Locate the cell with the specified text and output its [x, y] center coordinate. 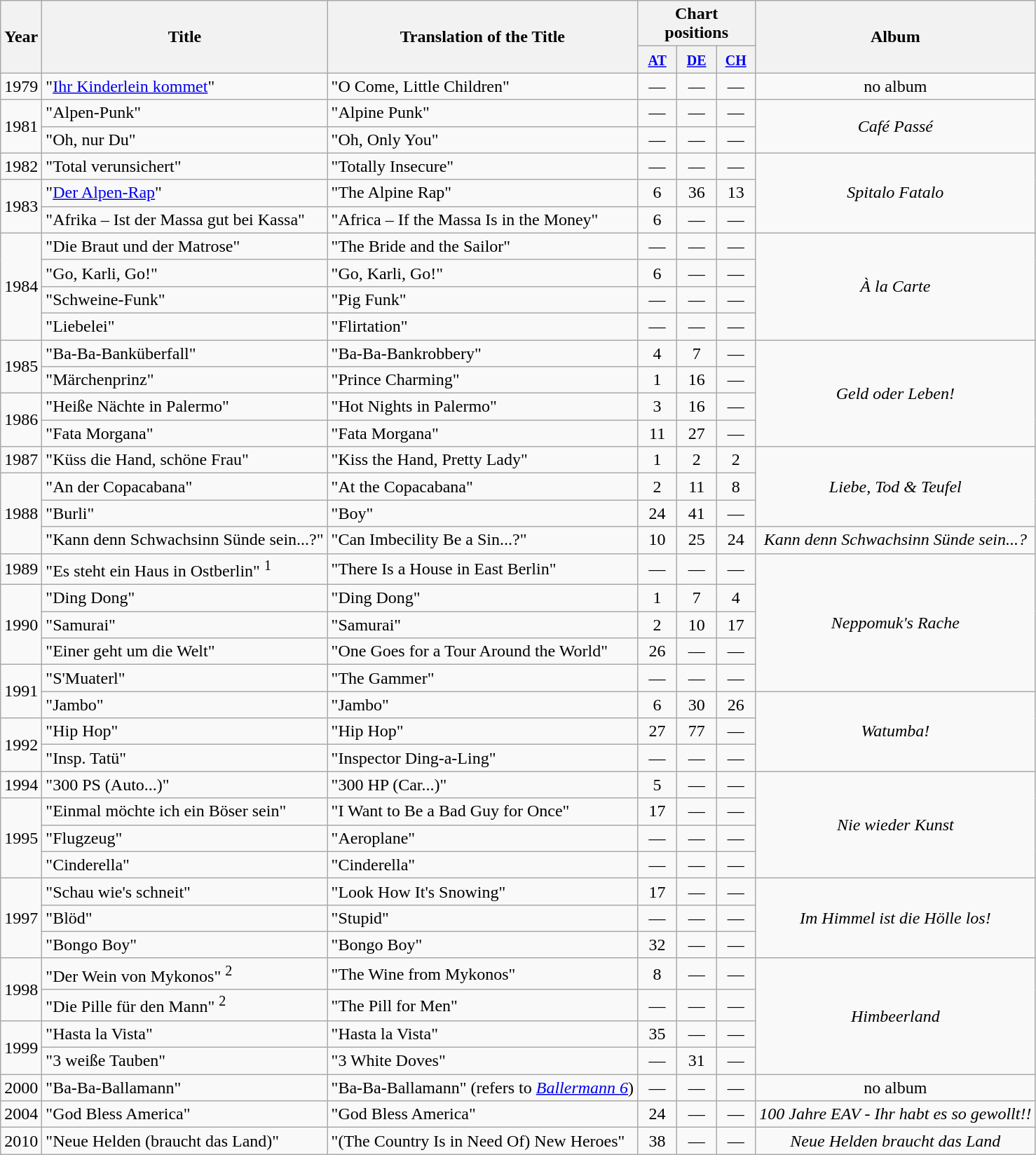
"Liebelei" [185, 326]
"The Wine from Mykonos" [482, 973]
1997 [21, 918]
"The Gammer" [482, 678]
"3 White Doves" [482, 1061]
"The Bride and the Sailor" [482, 246]
"S'Muaterl" [185, 678]
Nie wieder Kunst [896, 825]
"Schau wie's schneit" [185, 891]
Geld oder Leben! [896, 393]
"Oh, nur Du" [185, 140]
1983 [21, 206]
1981 [21, 126]
Year [21, 36]
"An der Copacabana" [185, 487]
Himbeerland [896, 1015]
77 [697, 731]
"Pig Funk" [482, 299]
13 [736, 193]
"At the Copacabana" [482, 487]
Chart positions [697, 24]
41 [697, 513]
"O Come, Little Children" [482, 86]
1979 [21, 86]
36 [697, 193]
1984 [21, 286]
"Die Braut und der Matrose" [185, 246]
"The Alpine Rap" [482, 193]
1986 [21, 420]
"Totally Insecure" [482, 166]
"Kann denn Schwachsinn Sünde sein...?" [185, 540]
"Aeroplane" [482, 838]
"Ba-Ba-Ballamann" (refers to Ballermann 6) [482, 1088]
"Afrika – Ist der Massa gut bei Kassa" [185, 219]
"Kiss the Hand, Pretty Lady" [482, 460]
1987 [21, 460]
"Prince Charming" [482, 380]
Neue Helden braucht das Land [896, 1141]
"Märchenprinz" [185, 380]
1998 [21, 989]
"Inspector Ding-a-Ling" [482, 758]
"Ba-Ba-Bankrobbery" [482, 353]
1982 [21, 166]
"Einer geht um die Welt" [185, 651]
1999 [21, 1048]
"Flirtation" [482, 326]
Translation of the Title [482, 36]
"I Want to Be a Bad Guy for Once" [482, 811]
1988 [21, 513]
"Ba-Ba-Ballamann" [185, 1088]
31 [697, 1061]
"There Is a House in East Berlin" [482, 569]
38 [657, 1141]
"Flugzeug" [185, 838]
"300 HP (Car...)" [482, 785]
25 [697, 540]
CH [736, 60]
Watumba! [896, 731]
1991 [21, 691]
Album [896, 36]
"Can Imbecility Be a Sin...?" [482, 540]
"Es steht ein Haus in Ostberlin" 1 [185, 569]
30 [697, 705]
"Burli" [185, 513]
"Blöd" [185, 918]
"Insp. Tatü" [185, 758]
"Look How It's Snowing" [482, 891]
"Oh, Only You" [482, 140]
"Hot Nights in Palermo" [482, 407]
Spitalo Fatalo [896, 193]
Neppomuk's Rache [896, 623]
32 [657, 945]
À la Carte [896, 286]
"300 PS (Auto...)" [185, 785]
1985 [21, 366]
Kann denn Schwachsinn Sünde sein...? [896, 540]
1989 [21, 569]
"Küss die Hand, schöne Frau" [185, 460]
1995 [21, 838]
3 [657, 407]
2010 [21, 1141]
35 [657, 1034]
2004 [21, 1114]
"The Pill for Men" [482, 1006]
"Der Wein von Mykonos" 2 [185, 973]
"Neue Helden (braucht das Land)" [185, 1141]
"Heiße Nächte in Palermo" [185, 407]
"Ba-Ba-Banküberfall" [185, 353]
Café Passé [896, 126]
"(The Country Is in Need Of) New Heroes" [482, 1141]
"Alpen-Punk" [185, 113]
Liebe, Tod & Teufel [896, 487]
Im Himmel ist die Hölle los! [896, 918]
"One Goes for a Tour Around the World" [482, 651]
5 [657, 785]
DE [697, 60]
"Ihr Kinderlein kommet" [185, 86]
"Schweine-Funk" [185, 299]
"Stupid" [482, 918]
100 Jahre EAV - Ihr habt es so gewollt!! [896, 1114]
"Der Alpen-Rap" [185, 193]
"Einmal möchte ich ein Böser sein" [185, 811]
1990 [21, 625]
2000 [21, 1088]
"Die Pille für den Mann" 2 [185, 1006]
"Boy" [482, 513]
1992 [21, 745]
"Total verunsichert" [185, 166]
1994 [21, 785]
"Africa – If the Massa Is in the Money" [482, 219]
AT [657, 60]
"3 weiße Tauben" [185, 1061]
"Alpine Punk" [482, 113]
Title [185, 36]
